Pinpoint the cell where the given text exists, returning its (x, y) midpoint coordinate. 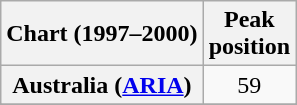
Australia (ARIA) (102, 85)
Peakposition (249, 34)
59 (249, 85)
Chart (1997–2000) (102, 34)
